Return (X, Y) of the center of cell containing provided text 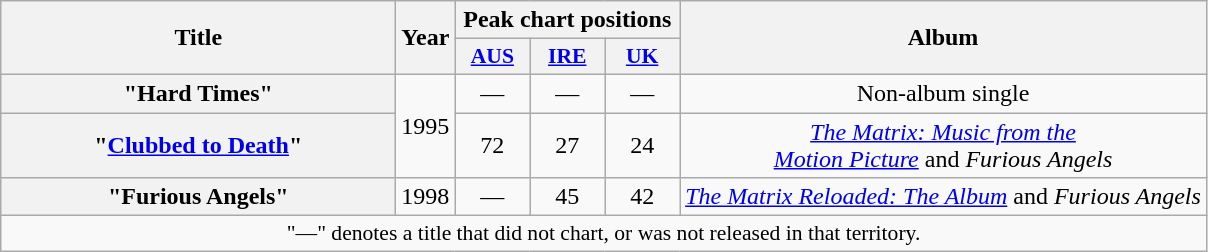
"Hard Times" (198, 93)
45 (568, 197)
24 (642, 144)
Title (198, 38)
72 (492, 144)
The Matrix: Music from theMotion Picture and Furious Angels (944, 144)
1998 (426, 197)
"—" denotes a title that did not chart, or was not released in that territory. (604, 234)
"Clubbed to Death" (198, 144)
"Furious Angels" (198, 197)
AUS (492, 57)
1995 (426, 126)
Peak chart positions (568, 20)
Non-album single (944, 93)
UK (642, 57)
Album (944, 38)
IRE (568, 57)
Year (426, 38)
The Matrix Reloaded: The Album and Furious Angels (944, 197)
27 (568, 144)
42 (642, 197)
